Return the [X, Y] coordinate for the center point of the cell that contains the specified text.  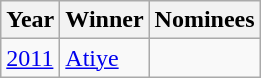
Atiye [104, 58]
2011 [30, 58]
Winner [104, 20]
Nominees [204, 20]
Year [30, 20]
